Identify which cell holds the provided text, then report its (x, y) central coordinate. 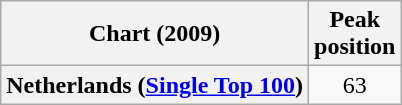
Chart (2009) (155, 34)
Netherlands (Single Top 100) (155, 85)
63 (355, 85)
Peakposition (355, 34)
